Find where the given text appears and provide that cell's center as (X, Y) coordinate. 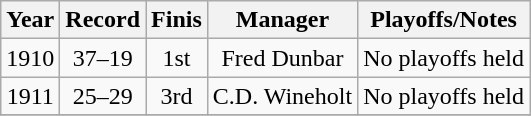
1910 (30, 58)
Playoffs/Notes (444, 20)
25–29 (103, 96)
Fred Dunbar (282, 58)
1911 (30, 96)
Year (30, 20)
3rd (177, 96)
C.D. Wineholt (282, 96)
1st (177, 58)
Finis (177, 20)
Manager (282, 20)
Record (103, 20)
37–19 (103, 58)
